Provide the (X, Y) coordinate of the cell's center where the given text is located.  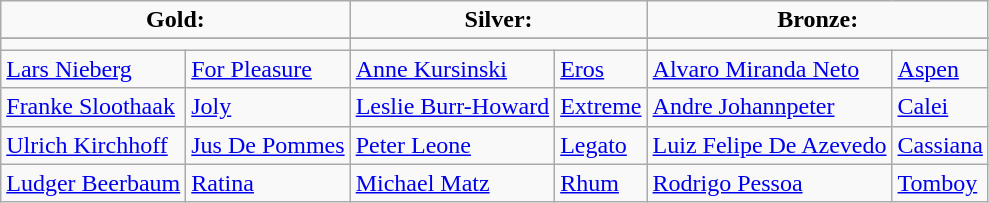
Aspen (940, 69)
Ludger Beerbaum (94, 183)
Ratina (268, 183)
Bronze: (818, 20)
Rhum (601, 183)
Anne Kursinski (452, 69)
Ulrich Kirchhoff (94, 145)
Jus De Pommes (268, 145)
Cassiana (940, 145)
Andre Johannpeter (770, 107)
Alvaro Miranda Neto (770, 69)
Silver: (498, 20)
Eros (601, 69)
Joly (268, 107)
Tomboy (940, 183)
Lars Nieberg (94, 69)
Calei (940, 107)
Leslie Burr-Howard (452, 107)
Gold: (176, 20)
Peter Leone (452, 145)
Luiz Felipe De Azevedo (770, 145)
Legato (601, 145)
Michael Matz (452, 183)
For Pleasure (268, 69)
Franke Sloothaak (94, 107)
Rodrigo Pessoa (770, 183)
Extreme (601, 107)
